Find where the given text appears and provide that cell's center as [x, y] coordinate. 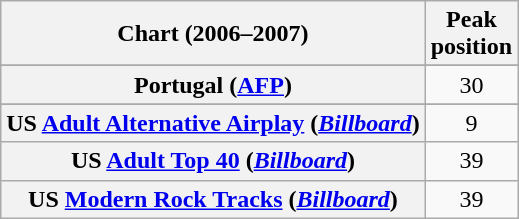
30 [471, 85]
9 [471, 123]
US Adult Top 40 (Billboard) [213, 161]
Chart (2006–2007) [213, 34]
US Adult Alternative Airplay (Billboard) [213, 123]
Portugal (AFP) [213, 85]
US Modern Rock Tracks (Billboard) [213, 199]
Peakposition [471, 34]
